Return (x, y) of the center of cell containing provided text 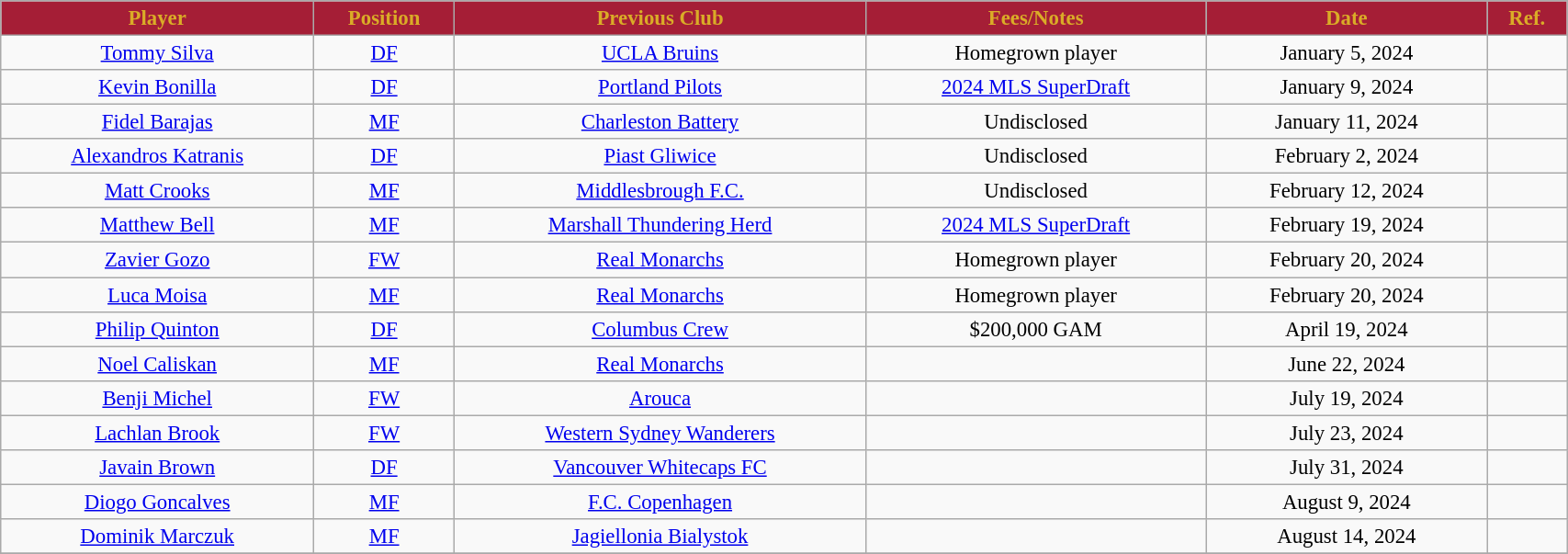
February 19, 2024 (1347, 225)
Portland Pilots (660, 87)
Lachlan Brook (158, 433)
Western Sydney Wanderers (660, 433)
Middlesbrough F.C. (660, 191)
Javain Brown (158, 468)
Dominik Marczuk (158, 537)
F.C. Copenhagen (660, 502)
February 12, 2024 (1347, 191)
Ref. (1527, 18)
Columbus Crew (660, 329)
Zavier Gozo (158, 260)
July 23, 2024 (1347, 433)
Vancouver Whitecaps FC (660, 468)
Matt Crooks (158, 191)
Fees/Notes (1035, 18)
Benji Michel (158, 398)
Noel Caliskan (158, 364)
June 22, 2024 (1347, 364)
Arouca (660, 398)
July 19, 2024 (1347, 398)
Player (158, 18)
Date (1347, 18)
August 14, 2024 (1347, 537)
UCLA Bruins (660, 53)
Diogo Goncalves (158, 502)
Philip Quinton (158, 329)
Charleston Battery (660, 122)
August 9, 2024 (1347, 502)
April 19, 2024 (1347, 329)
January 9, 2024 (1347, 87)
Position (384, 18)
Alexandros Katranis (158, 156)
February 2, 2024 (1347, 156)
$200,000 GAM (1035, 329)
Tommy Silva (158, 53)
Piast Gliwice (660, 156)
January 11, 2024 (1347, 122)
Matthew Bell (158, 225)
Marshall Thundering Herd (660, 225)
Previous Club (660, 18)
Jagiellonia Bialystok (660, 537)
Fidel Barajas (158, 122)
Luca Moisa (158, 295)
Kevin Bonilla (158, 87)
July 31, 2024 (1347, 468)
January 5, 2024 (1347, 53)
